Determine the (X, Y) coordinate at the center of the cell enclosing the given text.  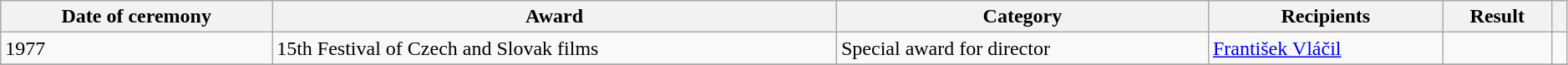
Award (555, 17)
Result (1497, 17)
Date of ceremony (137, 17)
František Vláčil (1325, 48)
1977 (137, 48)
Category (1022, 17)
Special award for director (1022, 48)
15th Festival of Czech and Slovak films (555, 48)
Recipients (1325, 17)
